Identify which cell holds the provided text, then report its [x, y] central coordinate. 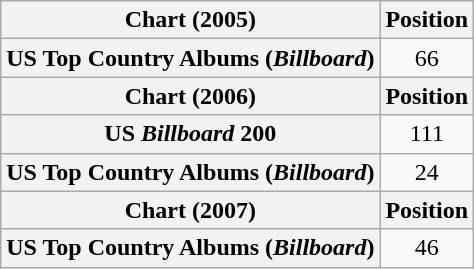
Chart (2007) [190, 210]
Chart (2006) [190, 96]
66 [427, 58]
24 [427, 172]
111 [427, 134]
46 [427, 248]
Chart (2005) [190, 20]
US Billboard 200 [190, 134]
